Identify which cell holds the provided text, then report its (X, Y) central coordinate. 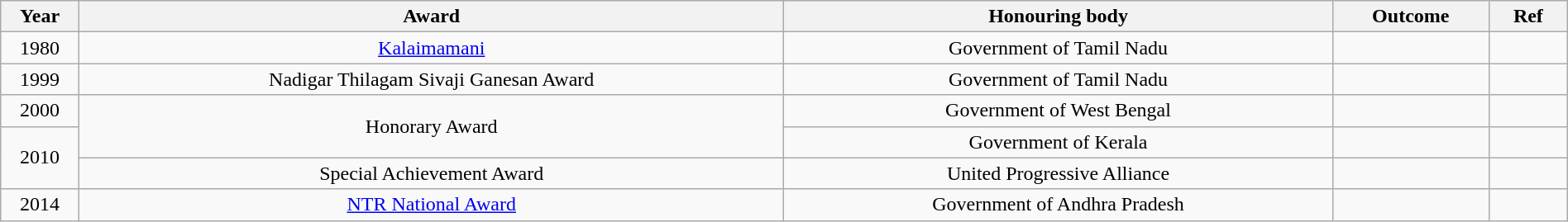
Award (432, 17)
Outcome (1411, 17)
Year (40, 17)
Honouring body (1059, 17)
2010 (40, 158)
Government of West Bengal (1059, 111)
NTR National Award (432, 205)
Kalaimamani (432, 48)
2014 (40, 205)
United Progressive Alliance (1059, 173)
Nadigar Thilagam Sivaji Ganesan Award (432, 79)
Special Achievement Award (432, 173)
Ref (1528, 17)
1999 (40, 79)
Honorary Award (432, 126)
1980 (40, 48)
Government of Andhra Pradesh (1059, 205)
Government of Kerala (1059, 142)
2000 (40, 111)
